Output the (x, y) coordinate of the center of the cell containing the given text.  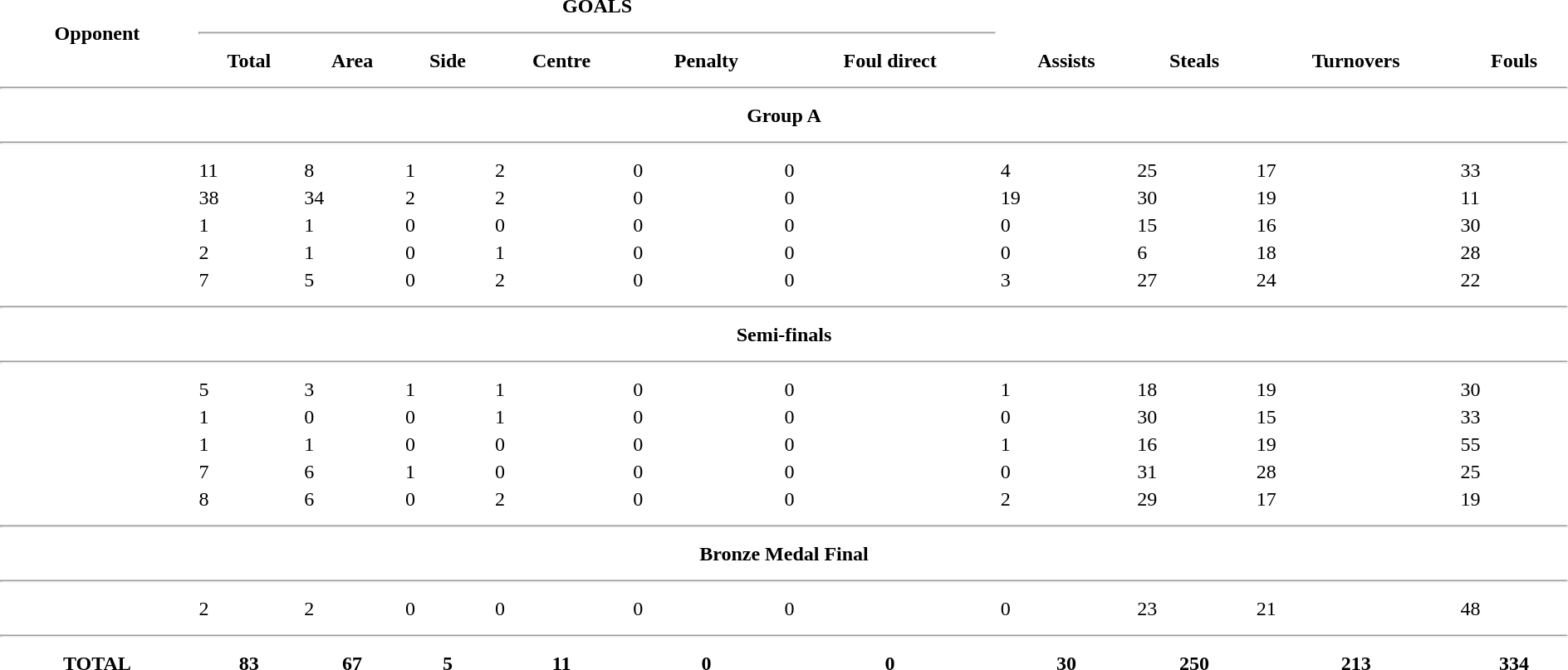
Centre (561, 61)
25 (1194, 170)
31 (1194, 472)
38 (249, 198)
24 (1355, 280)
Total (249, 61)
27 (1194, 280)
11 (249, 170)
Penalty (706, 61)
4 (1066, 170)
23 (1194, 609)
Area (352, 61)
Side (447, 61)
34 (352, 198)
Foul direct (890, 61)
21 (1355, 609)
29 (1194, 499)
28 (1355, 472)
